Return the [x, y] coordinate for the center point of the cell that contains the specified text.  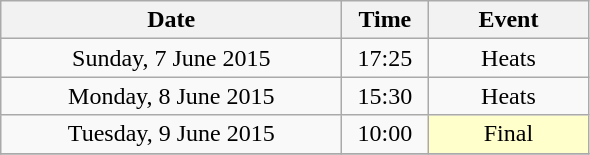
10:00 [385, 134]
17:25 [385, 58]
Final [508, 134]
Date [172, 20]
Time [385, 20]
Sunday, 7 June 2015 [172, 58]
Monday, 8 June 2015 [172, 96]
Tuesday, 9 June 2015 [172, 134]
Event [508, 20]
15:30 [385, 96]
